For the text-containing cell, return its midpoint in [x, y] coordinate format. 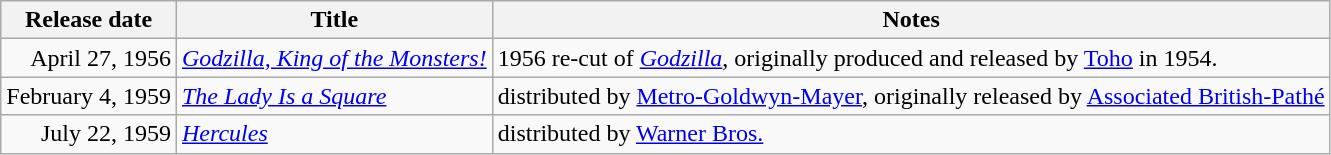
1956 re-cut of Godzilla, originally produced and released by Toho in 1954. [911, 58]
Hercules [334, 134]
Godzilla, King of the Monsters! [334, 58]
distributed by Warner Bros. [911, 134]
distributed by Metro-Goldwyn-Mayer, originally released by Associated British-Pathé [911, 96]
April 27, 1956 [89, 58]
February 4, 1959 [89, 96]
July 22, 1959 [89, 134]
Notes [911, 20]
Release date [89, 20]
Title [334, 20]
The Lady Is a Square [334, 96]
